Capture the cell that displays the provided text and extract its (x, y) central coordinate. 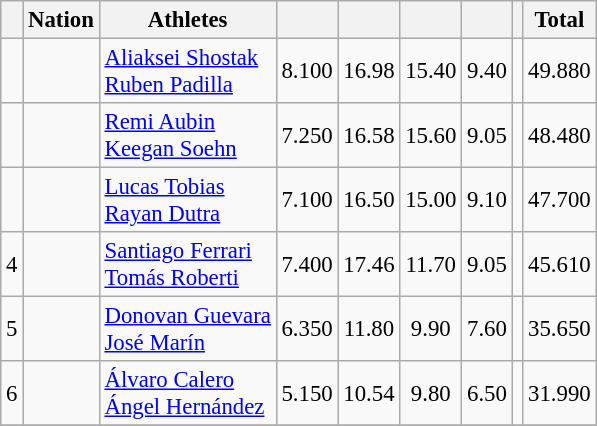
4 (12, 264)
35.650 (560, 330)
17.46 (369, 264)
7.400 (307, 264)
7.100 (307, 200)
9.10 (487, 200)
Santiago FerrariTomás Roberti (188, 264)
Donovan GuevaraJosé Marín (188, 330)
Remi AubinKeegan Soehn (188, 136)
7.250 (307, 136)
15.60 (431, 136)
16.50 (369, 200)
Nation (61, 20)
11.80 (369, 330)
15.40 (431, 72)
8.100 (307, 72)
16.58 (369, 136)
9.90 (431, 330)
Aliaksei ShostakRuben Padilla (188, 72)
48.480 (560, 136)
16.98 (369, 72)
11.70 (431, 264)
Total (560, 20)
Athletes (188, 20)
6.350 (307, 330)
49.880 (560, 72)
47.700 (560, 200)
45.610 (560, 264)
9.40 (487, 72)
5 (12, 330)
Lucas TobiasRayan Dutra (188, 200)
7.60 (487, 330)
15.00 (431, 200)
